Capture the cell that displays the provided text and extract its (x, y) central coordinate. 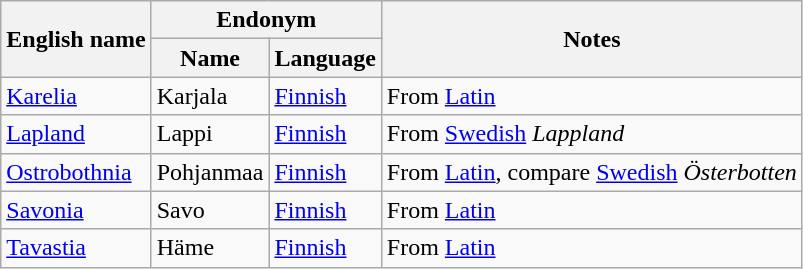
Lappi (210, 134)
Endonym (266, 20)
From Swedish Lappland (592, 134)
From Latin, compare Swedish Österbotten (592, 172)
Name (210, 58)
Pohjanmaa (210, 172)
Tavastia (76, 248)
Language (325, 58)
Ostrobothnia (76, 172)
Karelia (76, 96)
English name (76, 39)
Lapland (76, 134)
Savo (210, 210)
Savonia (76, 210)
Notes (592, 39)
Häme (210, 248)
Karjala (210, 96)
